For the text-containing cell, return its midpoint in [x, y] coordinate format. 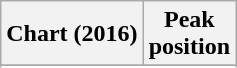
Chart (2016) [72, 34]
Peakposition [189, 34]
